Provide the [X, Y] coordinate of the cell's center where the given text is located.  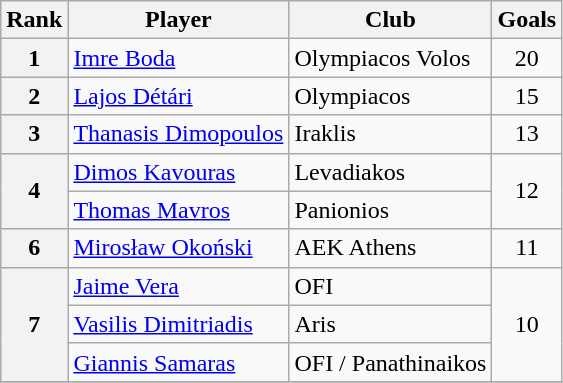
7 [34, 324]
10 [527, 324]
Olympiacos [390, 96]
Rank [34, 20]
2 [34, 96]
1 [34, 58]
12 [527, 191]
13 [527, 134]
Thanasis Dimopoulos [178, 134]
Lajos Détári [178, 96]
20 [527, 58]
Goals [527, 20]
11 [527, 248]
OFI [390, 286]
6 [34, 248]
Olympiacos Volos [390, 58]
Club [390, 20]
Imre Boda [178, 58]
Player [178, 20]
4 [34, 191]
Vasilis Dimitriadis [178, 324]
Levadiakos [390, 172]
Iraklis [390, 134]
Aris [390, 324]
Dimos Kavouras [178, 172]
OFI / Panathinaikos [390, 362]
Jaime Vera [178, 286]
15 [527, 96]
Mirosław Okoński [178, 248]
Giannis Samaras [178, 362]
3 [34, 134]
Panionios [390, 210]
AEK Athens [390, 248]
Thomas Mavros [178, 210]
